From the cell containing the given text, extract its center point as (x, y) coordinate. 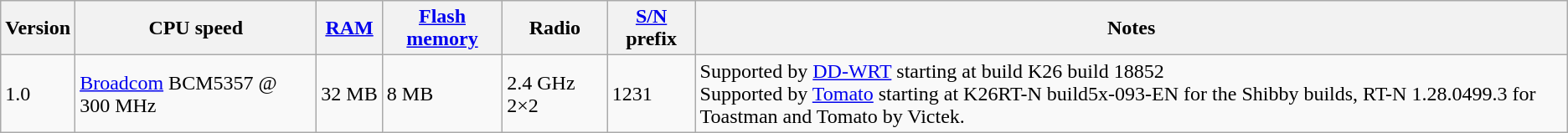
S/N prefix (652, 28)
1231 (652, 94)
1.0 (39, 94)
Broadcom BCM5357 @ 300 MHz (196, 94)
Notes (1131, 28)
8 MB (442, 94)
Version (39, 28)
Flash memory (442, 28)
RAM (349, 28)
2.4 GHz 2×2 (554, 94)
Radio (554, 28)
CPU speed (196, 28)
32 MB (349, 94)
